Pinpoint the cell where the given text exists, returning its [X, Y] midpoint coordinate. 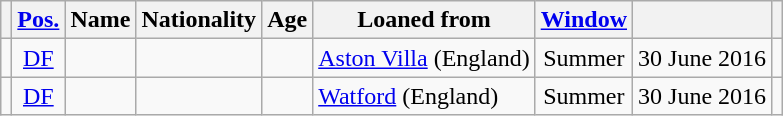
Age [288, 20]
Aston Villa (England) [424, 58]
Nationality [199, 20]
Window [584, 20]
Loaned from [424, 20]
Name [100, 20]
Watford (England) [424, 96]
Pos. [38, 20]
